Scan for the cell matching the given text and deliver its (X, Y) coordinate at center. 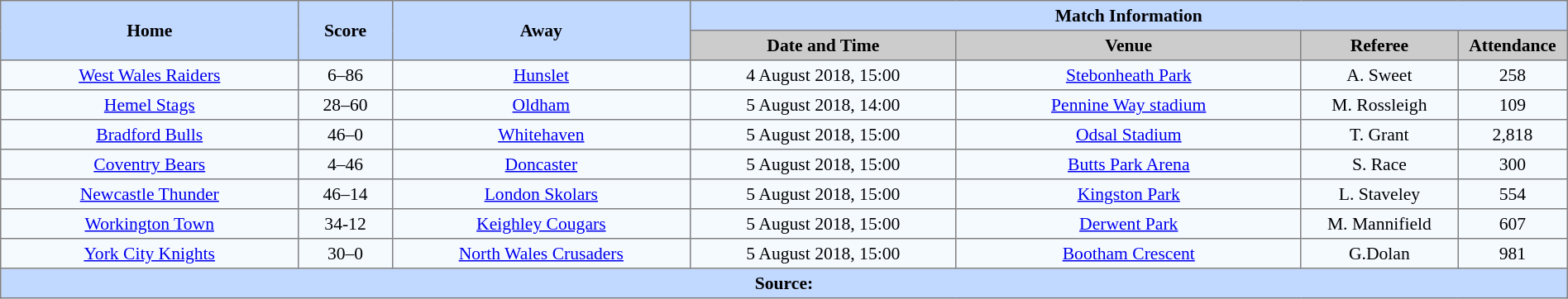
Bootham Crescent (1128, 254)
4–46 (346, 164)
Oldham (541, 105)
Stebonheath Park (1128, 75)
Kingston Park (1128, 194)
Home (150, 31)
North Wales Crusaders (541, 254)
London Skolars (541, 194)
34-12 (346, 224)
York City Knights (150, 254)
300 (1513, 164)
Referee (1379, 45)
46–0 (346, 135)
30–0 (346, 254)
Bradford Bulls (150, 135)
Whitehaven (541, 135)
Pennine Way stadium (1128, 105)
S. Race (1379, 164)
Doncaster (541, 164)
Source: (784, 283)
Score (346, 31)
Hemel Stags (150, 105)
M. Rossleigh (1379, 105)
G.Dolan (1379, 254)
Coventry Bears (150, 164)
Away (541, 31)
Attendance (1513, 45)
46–14 (346, 194)
Keighley Cougars (541, 224)
Derwent Park (1128, 224)
Venue (1128, 45)
M. Mannifield (1379, 224)
258 (1513, 75)
Butts Park Arena (1128, 164)
Newcastle Thunder (150, 194)
T. Grant (1379, 135)
Match Information (1128, 16)
L. Staveley (1379, 194)
2,818 (1513, 135)
607 (1513, 224)
4 August 2018, 15:00 (823, 75)
5 August 2018, 14:00 (823, 105)
West Wales Raiders (150, 75)
A. Sweet (1379, 75)
6–86 (346, 75)
981 (1513, 254)
28–60 (346, 105)
554 (1513, 194)
Odsal Stadium (1128, 135)
109 (1513, 105)
Date and Time (823, 45)
Workington Town (150, 224)
Hunslet (541, 75)
